Provide the [x, y] coordinate of the cell's center where the given text is located.  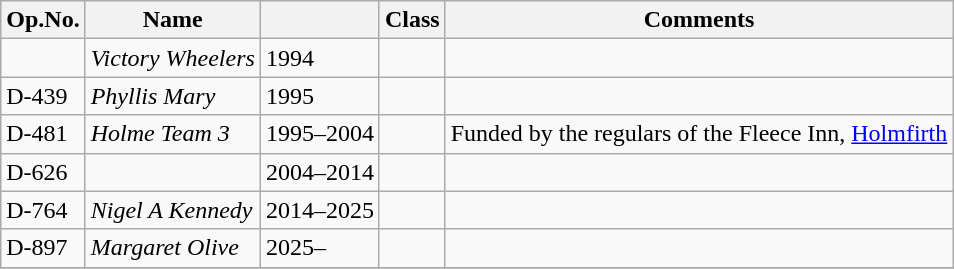
Holme Team 3 [172, 134]
1995–2004 [320, 134]
Victory Wheelers [172, 58]
1995 [320, 96]
Class [412, 20]
2014–2025 [320, 210]
D-764 [43, 210]
D-439 [43, 96]
Op.No. [43, 20]
D-897 [43, 248]
Nigel A Kennedy [172, 210]
2004–2014 [320, 172]
Funded by the regulars of the Fleece Inn, Holmfirth [699, 134]
D-481 [43, 134]
Phyllis Mary [172, 96]
Margaret Olive [172, 248]
D-626 [43, 172]
2025– [320, 248]
Name [172, 20]
Comments [699, 20]
1994 [320, 58]
